Locate the cell with the specified text and output its [x, y] center coordinate. 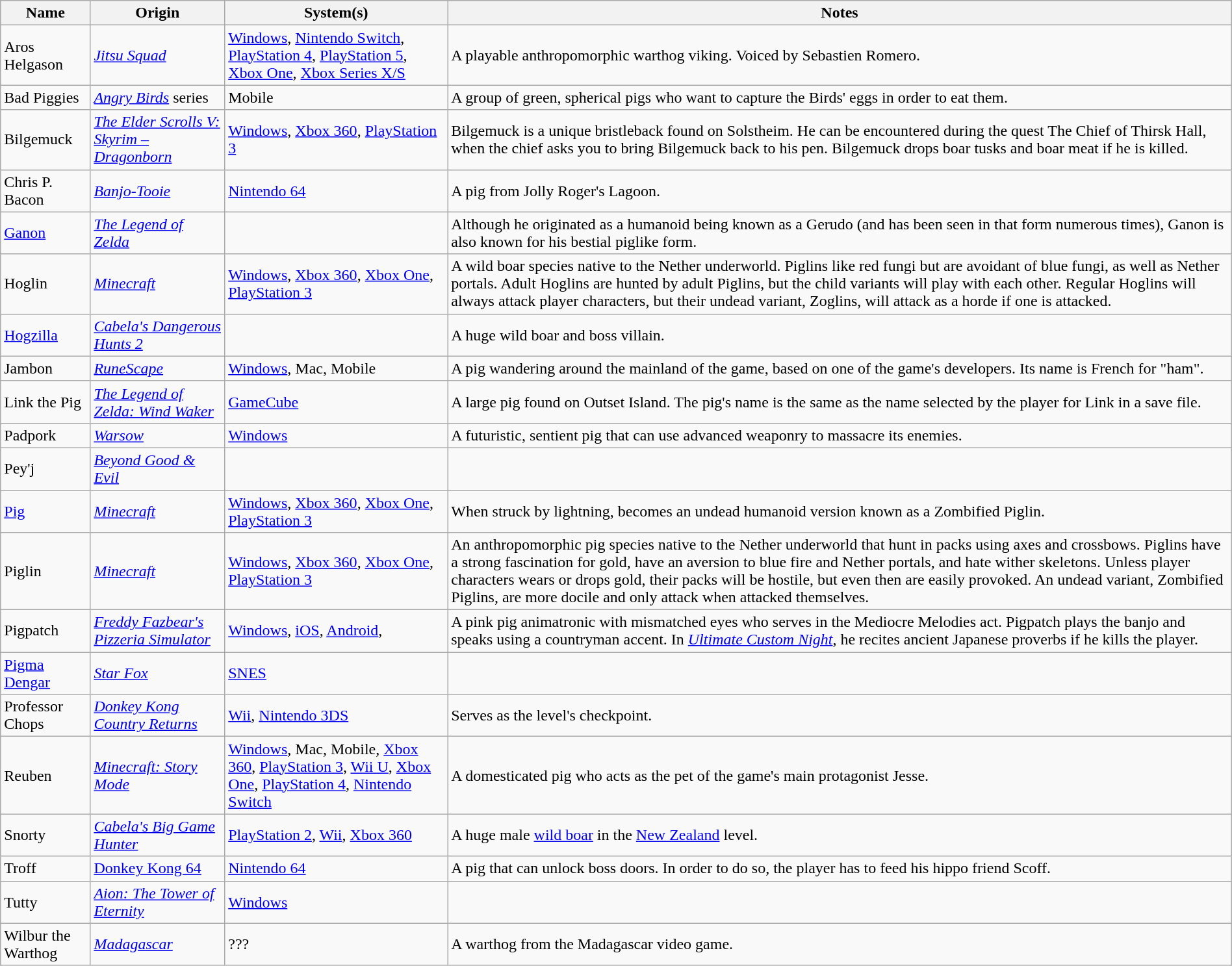
Padpork [45, 435]
Reuben [45, 776]
Wilbur the Warthog [45, 945]
Pigma Dengar [45, 673]
Windows, Nintendo Switch, PlayStation 4, PlayStation 5, Xbox One, Xbox Series X/S [337, 55]
A futuristic, sentient pig that can use advanced weaponry to massacre its enemies. [840, 435]
A warthog from the Madagascar video game. [840, 945]
Tutty [45, 902]
When struck by lightning, becomes an undead humanoid version known as a Zombified Piglin. [840, 511]
A domesticated pig who acts as the pet of the game's main protagonist Jesse. [840, 776]
Link the Pig [45, 401]
Cabela's Dangerous Hunts 2 [157, 335]
RuneScape [157, 368]
A pig that can unlock boss doors. In order to do so, the player has to feed his hippo friend Scoff. [840, 869]
Star Fox [157, 673]
Warsow [157, 435]
SNES [337, 673]
Snorty [45, 835]
PlayStation 2, Wii, Xbox 360 [337, 835]
Jitsu Squad [157, 55]
Mobile [337, 97]
??? [337, 945]
Donkey Kong Country Returns [157, 716]
Minecraft: Story Mode [157, 776]
Windows, iOS, Android, [337, 631]
The Legend of Zelda [157, 233]
The Legend of Zelda: Wind Waker [157, 401]
Pigpatch [45, 631]
A pig wandering around the mainland of the game, based on one of the game's developers. Its name is French for "ham". [840, 368]
Wii, Nintendo 3DS [337, 716]
Ganon [45, 233]
Beyond Good & Evil [157, 469]
Hoglin [45, 284]
Pig [45, 511]
Banjo-Tooie [157, 191]
Pey'j [45, 469]
Aros Helgason [45, 55]
Windows, Mac, Mobile [337, 368]
Hogzilla [45, 335]
Bad Piggies [45, 97]
A group of green, spherical pigs who want to capture the Birds' eggs in order to eat them. [840, 97]
Chris P. Bacon [45, 191]
A huge wild boar and boss villain. [840, 335]
System(s) [337, 13]
The Elder Scrolls V: Skyrim – Dragonborn [157, 140]
Name [45, 13]
Aion: The Tower of Eternity [157, 902]
Freddy Fazbear's Pizzeria Simulator [157, 631]
Piglin [45, 572]
Windows, Xbox 360, PlayStation 3 [337, 140]
Donkey Kong 64 [157, 869]
Madagascar [157, 945]
Origin [157, 13]
Windows, Mac, Mobile, Xbox 360, PlayStation 3, Wii U, Xbox One, PlayStation 4, Nintendo Switch [337, 776]
Professor Chops [45, 716]
Jambon [45, 368]
Angry Birds series [157, 97]
A playable anthropomorphic warthog viking. Voiced by Sebastien Romero. [840, 55]
Notes [840, 13]
Bilgemuck [45, 140]
A pig from Jolly Roger's Lagoon. [840, 191]
A huge male wild boar in the New Zealand level. [840, 835]
Cabela's Big Game Hunter [157, 835]
GameCube [337, 401]
A large pig found on Outset Island. The pig's name is the same as the name selected by the player for Link in a save file. [840, 401]
Troff [45, 869]
Serves as the level's checkpoint. [840, 716]
